Identify which cell holds the provided text, then report its [x, y] central coordinate. 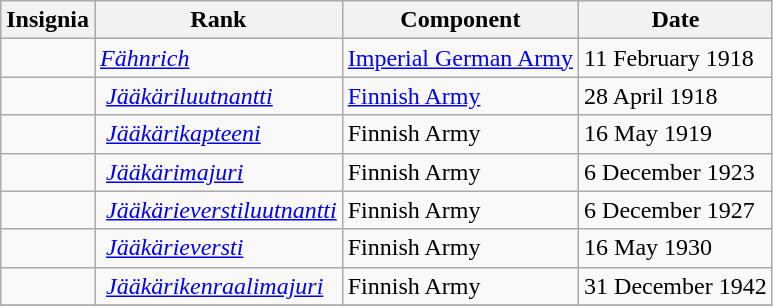
28 April 1918 [676, 96]
16 May 1919 [676, 134]
6 December 1923 [676, 172]
Fähnrich [219, 58]
Jääkärieverstiluutnantti [219, 210]
Jääkärikapteeni [219, 134]
Component [460, 20]
Jääkäriluutnantti [219, 96]
Imperial German Army [460, 58]
Jääkärieversti [219, 248]
Date [676, 20]
Insignia [48, 20]
Jääkärimajuri [219, 172]
Rank [219, 20]
6 December 1927 [676, 210]
31 December 1942 [676, 286]
16 May 1930 [676, 248]
Jääkärikenraalimajuri [219, 286]
11 February 1918 [676, 58]
